Detect which cell encompasses the target text, then output its [X, Y] center coordinate. 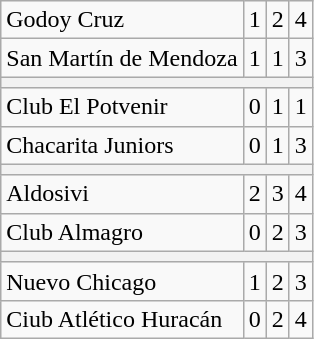
Ciub Atlético Huracán [122, 319]
Chacarita Juniors [122, 145]
Nuevo Chicago [122, 281]
Club El Potvenir [122, 107]
Club Almagro [122, 232]
Aldosivi [122, 194]
San Martín de Mendoza [122, 58]
Godoy Cruz [122, 20]
